Identify which cell holds the provided text, then report its (x, y) central coordinate. 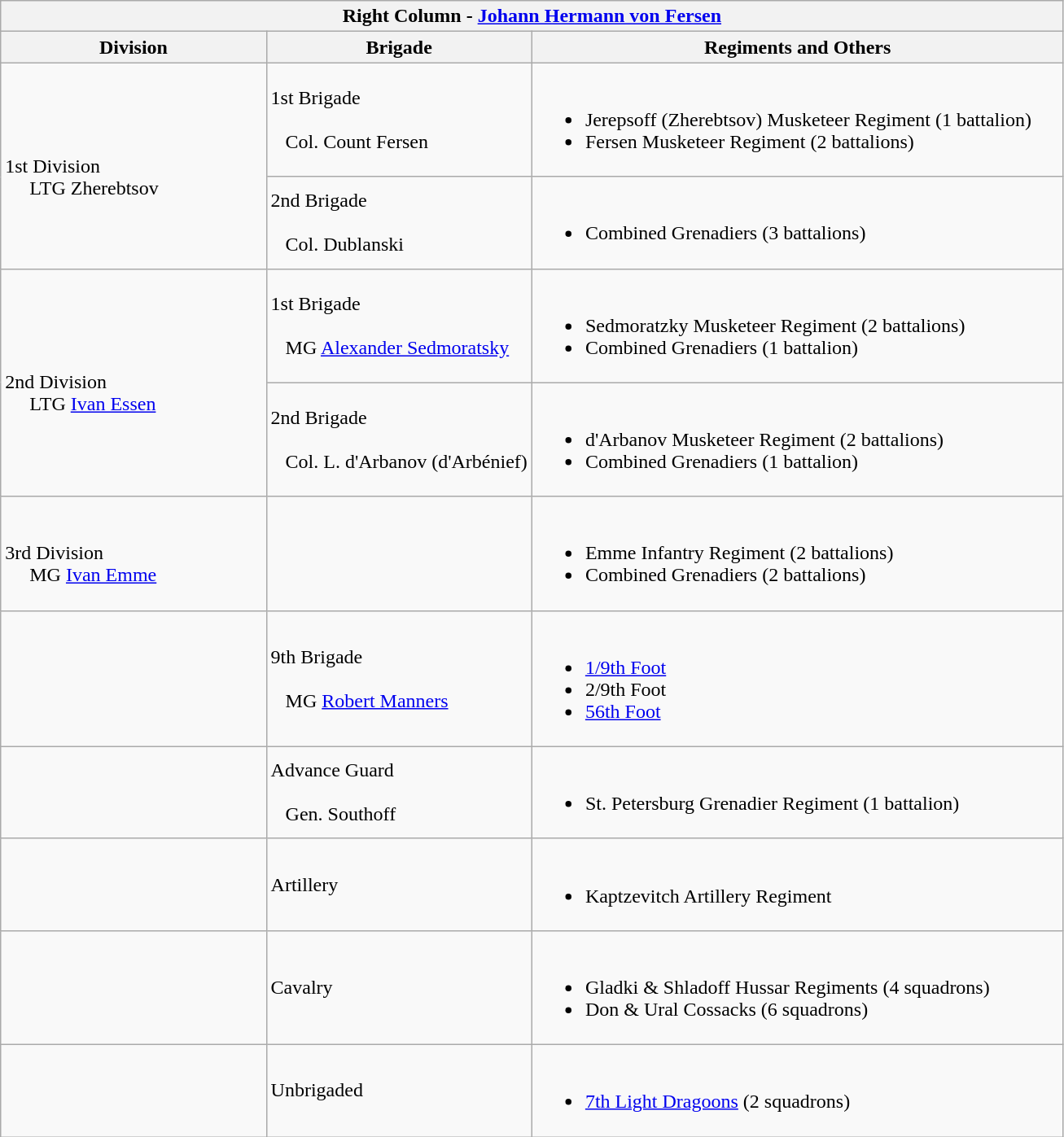
1/9th Foot2/9th Foot56th Foot (798, 679)
St. Petersburg Grenadier Regiment (1 battalion) (798, 793)
d'Arbanov Musketeer Regiment (2 battalions)Combined Grenadiers (1 battalion) (798, 439)
7th Light Dragoons (2 squadrons) (798, 1091)
1st Brigade MG Alexander Sedmoratsky (399, 326)
Jerepsoff (Zherebtsov) Musketeer Regiment (1 battalion)Fersen Musketeer Regiment (2 battalions) (798, 120)
2nd Brigade Col. Dublanski (399, 223)
2nd Division LTG Ivan Essen (134, 383)
Right Column - Johann Hermann von Fersen (532, 16)
Advance Guard Gen. Southoff (399, 793)
Regiments and Others (798, 47)
Unbrigaded (399, 1091)
Sedmoratzky Musketeer Regiment (2 battalions)Combined Grenadiers (1 battalion) (798, 326)
Artillery (399, 884)
9th Brigade MG Robert Manners (399, 679)
Combined Grenadiers (3 battalions) (798, 223)
Emme Infantry Regiment (2 battalions)Combined Grenadiers (2 battalions) (798, 553)
Brigade (399, 47)
Gladki & Shladoff Hussar Regiments (4 squadrons)Don & Ural Cossacks (6 squadrons) (798, 987)
Cavalry (399, 987)
3rd Division MG Ivan Emme (134, 553)
Kaptzevitch Artillery Regiment (798, 884)
2nd Brigade Col. L. d'Arbanov (d'Arbénief) (399, 439)
1st Division LTG Zherebtsov (134, 166)
Division (134, 47)
1st Brigade Col. Count Fersen (399, 120)
